Identify which cell holds the provided text, then report its (X, Y) central coordinate. 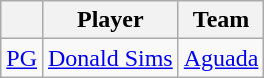
PG (22, 58)
Aguada (221, 58)
Donald Sims (110, 58)
Team (221, 20)
Player (110, 20)
